Return (X, Y) of the center of cell containing provided text 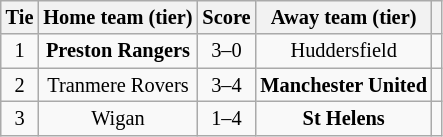
Tie (20, 17)
2 (20, 85)
Preston Rangers (118, 51)
Tranmere Rovers (118, 85)
Home team (tier) (118, 17)
3–0 (226, 51)
1 (20, 51)
Wigan (118, 118)
Away team (tier) (343, 17)
3 (20, 118)
St Helens (343, 118)
Score (226, 17)
1–4 (226, 118)
Huddersfield (343, 51)
3–4 (226, 85)
Manchester United (343, 85)
